Pinpoint the cell where the given text exists, returning its (x, y) midpoint coordinate. 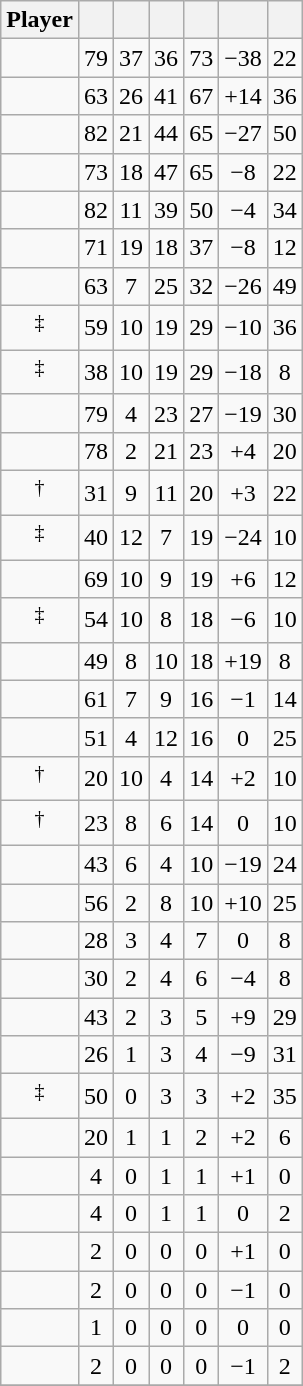
59 (96, 328)
+3 (244, 492)
38 (96, 372)
67 (202, 96)
−6 (244, 620)
32 (202, 286)
44 (166, 134)
+6 (244, 579)
69 (96, 579)
35 (284, 1096)
24 (284, 865)
41 (166, 96)
−38 (244, 58)
28 (96, 941)
40 (96, 538)
56 (96, 903)
+9 (244, 1017)
5 (202, 1017)
−24 (244, 538)
+4 (244, 451)
+14 (244, 96)
71 (96, 248)
−9 (244, 1055)
51 (96, 737)
−27 (244, 134)
61 (96, 699)
+19 (244, 661)
−18 (244, 372)
−10 (244, 328)
78 (96, 451)
39 (166, 210)
54 (96, 620)
34 (284, 210)
Player (40, 20)
27 (202, 413)
47 (166, 172)
+10 (244, 903)
−26 (244, 286)
